Find where the given text appears and provide that cell's center as (x, y) coordinate. 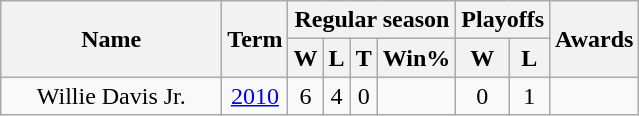
6 (306, 96)
Win% (416, 58)
Term (255, 39)
Name (112, 39)
Regular season (372, 20)
4 (336, 96)
Awards (594, 39)
Playoffs (503, 20)
Willie Davis Jr. (112, 96)
2010 (255, 96)
1 (530, 96)
T (364, 58)
